Provide the (x, y) coordinate of the cell's center where the given text is located.  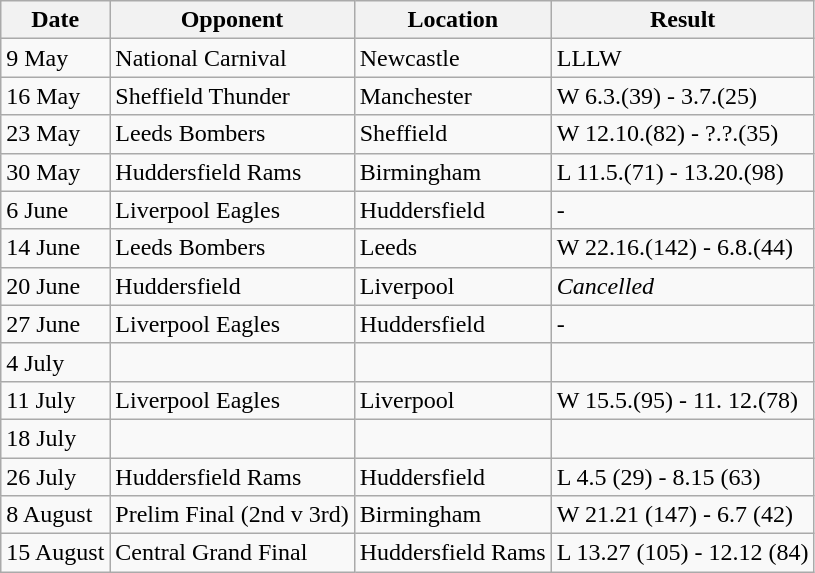
National Carnival (232, 58)
Central Grand Final (232, 553)
LLLW (682, 58)
Sheffield (452, 134)
9 May (56, 58)
Newcastle (452, 58)
Result (682, 20)
4 July (56, 362)
Opponent (232, 20)
18 July (56, 438)
Location (452, 20)
Leeds (452, 248)
Sheffield Thunder (232, 96)
L 13.27 (105) - 12.12 (84) (682, 553)
14 June (56, 248)
Prelim Final (2nd v 3rd) (232, 515)
23 May (56, 134)
L 4.5 (29) - 8.15 (63) (682, 477)
W 21.21 (147) - 6.7 (42) (682, 515)
20 June (56, 286)
W 22.16.(142) - 6.8.(44) (682, 248)
15 August (56, 553)
27 June (56, 324)
Cancelled (682, 286)
Manchester (452, 96)
8 August (56, 515)
L 11.5.(71) - 13.20.(98) (682, 172)
W 6.3.(39) - 3.7.(25) (682, 96)
26 July (56, 477)
Date (56, 20)
30 May (56, 172)
6 June (56, 210)
W 15.5.(95) - 11. 12.(78) (682, 400)
W 12.10.(82) - ?.?.(35) (682, 134)
11 July (56, 400)
16 May (56, 96)
